Return (x, y) of the center of cell containing provided text 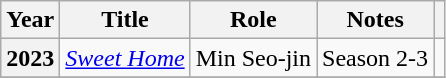
Min Seo-jin (253, 58)
2023 (30, 58)
Notes (376, 20)
Season 2-3 (376, 58)
Year (30, 20)
Sweet Home (125, 58)
Role (253, 20)
Title (125, 20)
